Determine the [x, y] coordinate at the center of the cell enclosing the given text.  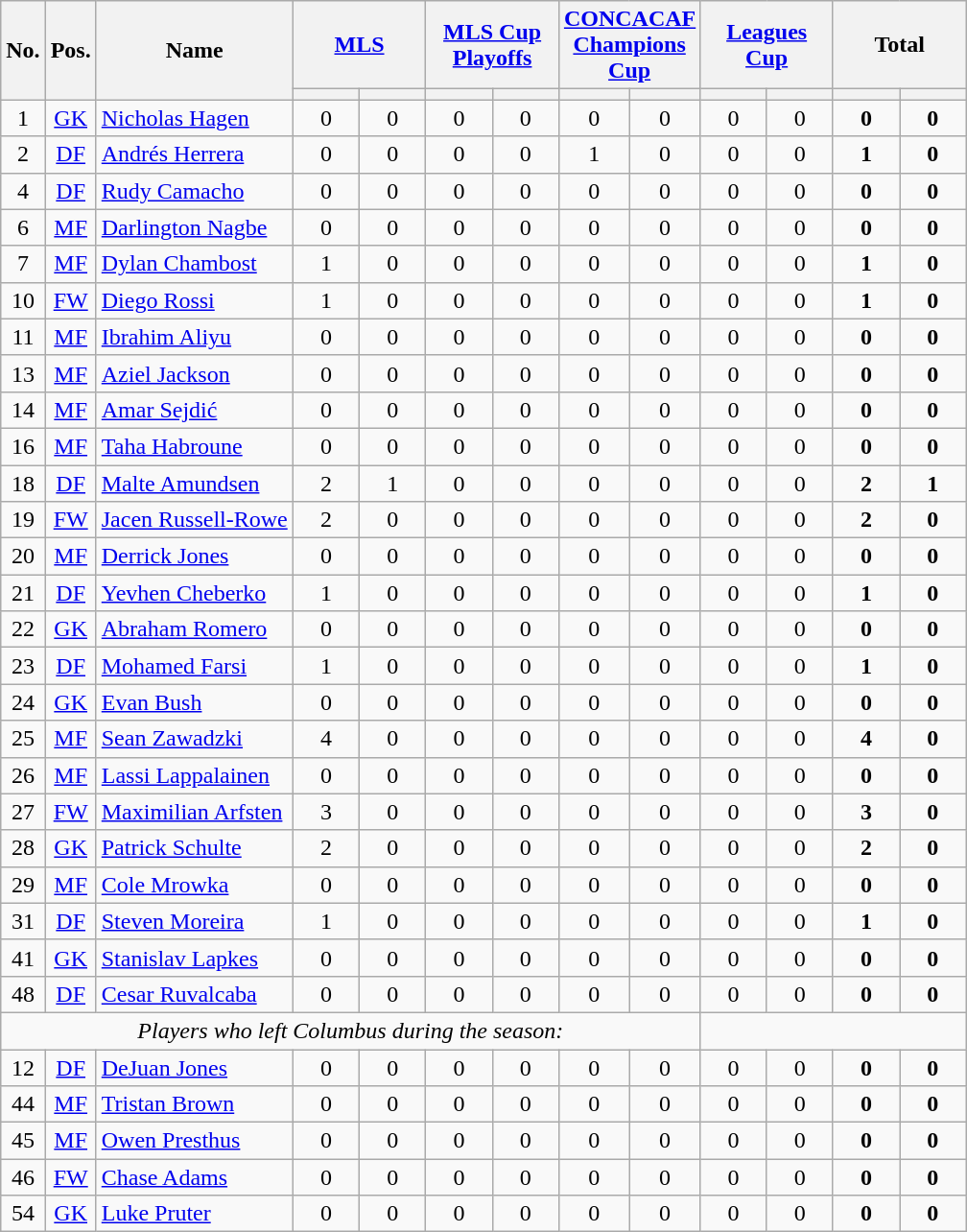
29 [23, 885]
46 [23, 1177]
Owen Presthus [194, 1141]
41 [23, 958]
11 [23, 337]
31 [23, 921]
7 [23, 264]
44 [23, 1104]
Evan Bush [194, 702]
6 [23, 227]
Darlington Nagbe [194, 227]
Nicholas Hagen [194, 118]
Jacen Russell-Rowe [194, 520]
Tristan Brown [194, 1104]
48 [23, 994]
22 [23, 629]
Taha Habroune [194, 446]
23 [23, 666]
13 [23, 373]
Cesar Ruvalcaba [194, 994]
Rudy Camacho [194, 191]
Aziel Jackson [194, 373]
CONCACAF Champions Cup [629, 45]
Mohamed Farsi [194, 666]
10 [23, 300]
18 [23, 483]
25 [23, 739]
19 [23, 520]
Patrick Schulte [194, 848]
No. [23, 50]
Dylan Chambost [194, 264]
MLS [359, 45]
Luke Pruter [194, 1214]
21 [23, 593]
45 [23, 1141]
Pos. [71, 50]
Players who left Columbus during the season: [351, 1031]
28 [23, 848]
54 [23, 1214]
24 [23, 702]
Stanislav Lapkes [194, 958]
Yevhen Cheberko [194, 593]
Abraham Romero [194, 629]
DeJuan Jones [194, 1068]
Lassi Lappalainen [194, 775]
Amar Sejdić [194, 410]
20 [23, 557]
Andrés Herrera [194, 154]
Chase Adams [194, 1177]
Ibrahim Aliyu [194, 337]
Steven Moreira [194, 921]
Name [194, 50]
MLS Cup Playoffs [493, 45]
Derrick Jones [194, 557]
Cole Mrowka [194, 885]
26 [23, 775]
16 [23, 446]
Total [900, 45]
Diego Rossi [194, 300]
14 [23, 410]
Leagues Cup [767, 45]
27 [23, 812]
12 [23, 1068]
Maximilian Arfsten [194, 812]
Malte Amundsen [194, 483]
Sean Zawadzki [194, 739]
